Output the [X, Y] coordinate of the center of the cell containing the given text.  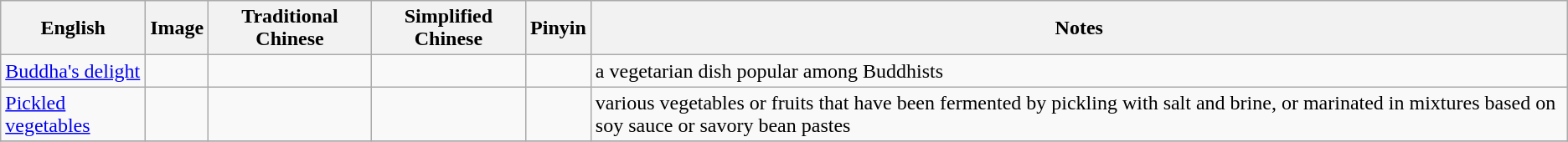
English [74, 28]
Traditional Chinese [290, 28]
Image [178, 28]
Pinyin [559, 28]
Pickled vegetables [74, 114]
Simplified Chinese [448, 28]
Buddha's delight [74, 71]
Notes [1079, 28]
a vegetarian dish popular among Buddhists [1079, 71]
